Capture the cell that displays the provided text and extract its (X, Y) central coordinate. 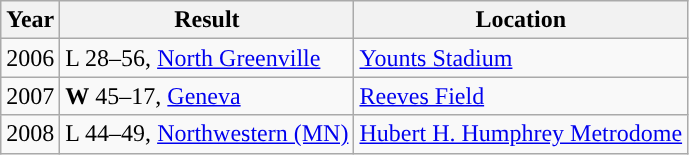
Year (30, 20)
2007 (30, 96)
L 28–56, North Greenville (207, 58)
Younts Stadium (521, 58)
2006 (30, 58)
2008 (30, 134)
W 45–17, Geneva (207, 96)
Hubert H. Humphrey Metrodome (521, 134)
Result (207, 20)
Reeves Field (521, 96)
Location (521, 20)
L 44–49, Northwestern (MN) (207, 134)
